Determine the [x, y] coordinate at the center of the cell enclosing the given text.  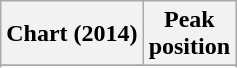
Chart (2014) [72, 34]
Peakposition [189, 34]
